Capture the cell that displays the provided text and extract its (x, y) central coordinate. 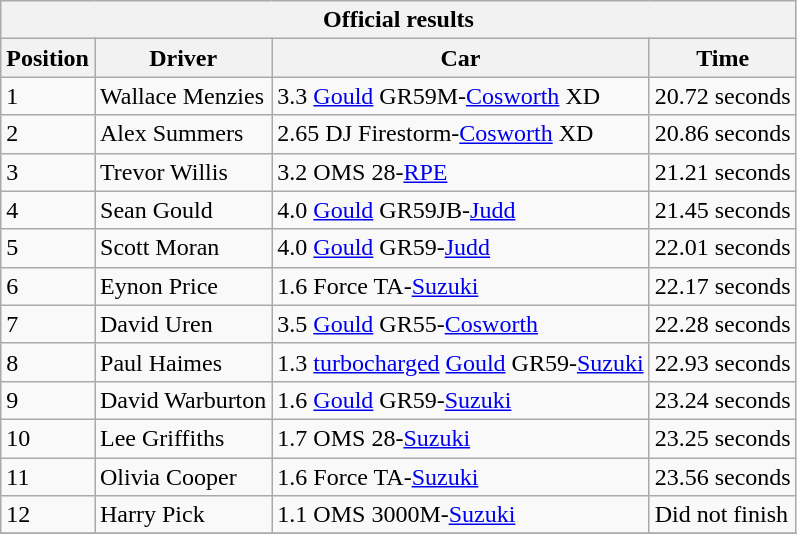
8 (48, 362)
3.5 Gould GR55-Cosworth (460, 324)
23.25 seconds (722, 438)
23.56 seconds (722, 477)
21.21 seconds (722, 172)
1 (48, 96)
David Warburton (182, 400)
3 (48, 172)
Olivia Cooper (182, 477)
22.28 seconds (722, 324)
21.45 seconds (722, 210)
Lee Griffiths (182, 438)
22.93 seconds (722, 362)
4 (48, 210)
Driver (182, 58)
22.17 seconds (722, 286)
7 (48, 324)
Did not finish (722, 515)
12 (48, 515)
1.7 OMS 28-Suzuki (460, 438)
Sean Gould (182, 210)
20.72 seconds (722, 96)
11 (48, 477)
4.0 Gould GR59-Judd (460, 248)
3.2 OMS 28-RPE (460, 172)
4.0 Gould GR59JB-Judd (460, 210)
Car (460, 58)
1.1 OMS 3000M-Suzuki (460, 515)
Harry Pick (182, 515)
2 (48, 134)
9 (48, 400)
2.65 DJ Firestorm-Cosworth XD (460, 134)
Scott Moran (182, 248)
6 (48, 286)
1.6 Gould GR59-Suzuki (460, 400)
20.86 seconds (722, 134)
David Uren (182, 324)
Paul Haimes (182, 362)
Time (722, 58)
Eynon Price (182, 286)
Official results (398, 20)
22.01 seconds (722, 248)
Wallace Menzies (182, 96)
1.3 turbocharged Gould GR59-Suzuki (460, 362)
23.24 seconds (722, 400)
Position (48, 58)
5 (48, 248)
Trevor Willis (182, 172)
10 (48, 438)
3.3 Gould GR59M-Cosworth XD (460, 96)
Alex Summers (182, 134)
